Locate the cell with the specified text and output its (X, Y) center coordinate. 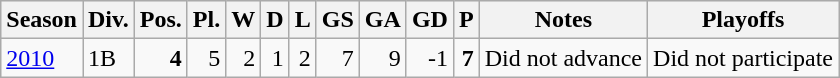
Pos. (160, 20)
-1 (430, 58)
5 (206, 58)
Notes (563, 20)
9 (382, 58)
Div. (108, 20)
L (302, 20)
Did not participate (744, 58)
4 (160, 58)
1 (275, 58)
GD (430, 20)
Playoffs (744, 20)
GS (338, 20)
Season (42, 20)
2010 (42, 58)
D (275, 20)
Pl. (206, 20)
GA (382, 20)
1B (108, 58)
Did not advance (563, 58)
W (244, 20)
P (466, 20)
